Output the [X, Y] coordinate of the center of the cell containing the given text.  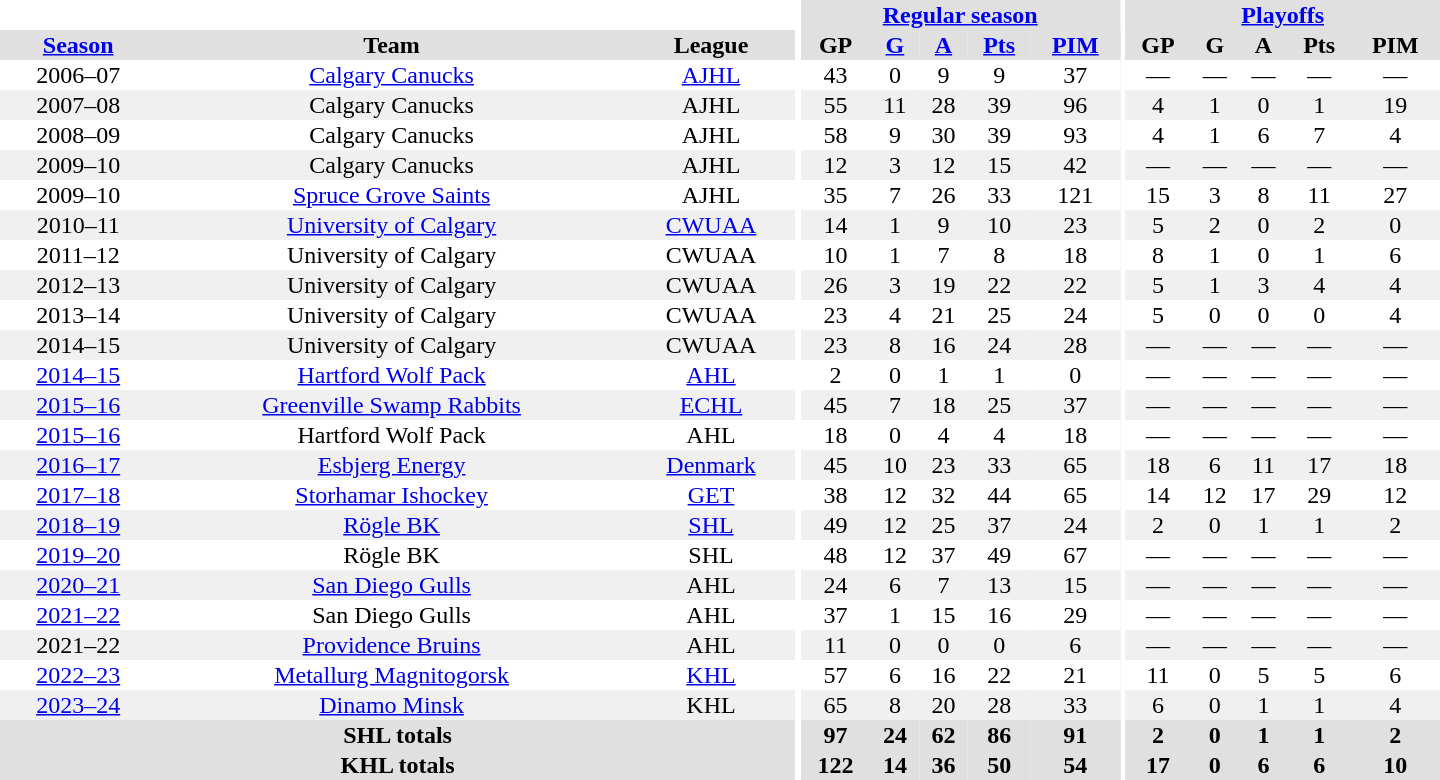
2016–17 [78, 465]
2010–11 [78, 225]
Metallurg Magnitogorsk [391, 675]
43 [836, 75]
86 [1000, 735]
2018–19 [78, 525]
Regular season [960, 15]
97 [836, 735]
122 [836, 765]
Team [391, 45]
32 [944, 495]
Denmark [711, 465]
2008–09 [78, 135]
ECHL [711, 405]
121 [1076, 195]
27 [1396, 195]
91 [1076, 735]
2020–21 [78, 585]
Greenville Swamp Rabbits [391, 405]
93 [1076, 135]
Storhamar Ishockey [391, 495]
2012–13 [78, 285]
2017–18 [78, 495]
2023–24 [78, 705]
2022–23 [78, 675]
2007–08 [78, 105]
League [711, 45]
67 [1076, 555]
Dinamo Minsk [391, 705]
42 [1076, 165]
KHL totals [398, 765]
2011–12 [78, 255]
2013–14 [78, 315]
57 [836, 675]
GET [711, 495]
20 [944, 705]
58 [836, 135]
2019–20 [78, 555]
30 [944, 135]
62 [944, 735]
96 [1076, 105]
55 [836, 105]
Spruce Grove Saints [391, 195]
Providence Bruins [391, 645]
Playoffs [1282, 15]
13 [1000, 585]
SHL totals [398, 735]
36 [944, 765]
35 [836, 195]
2006–07 [78, 75]
54 [1076, 765]
48 [836, 555]
50 [1000, 765]
Season [78, 45]
44 [1000, 495]
Esbjerg Energy [391, 465]
38 [836, 495]
